Return the [X, Y] coordinate for the center point of the cell that contains the specified text.  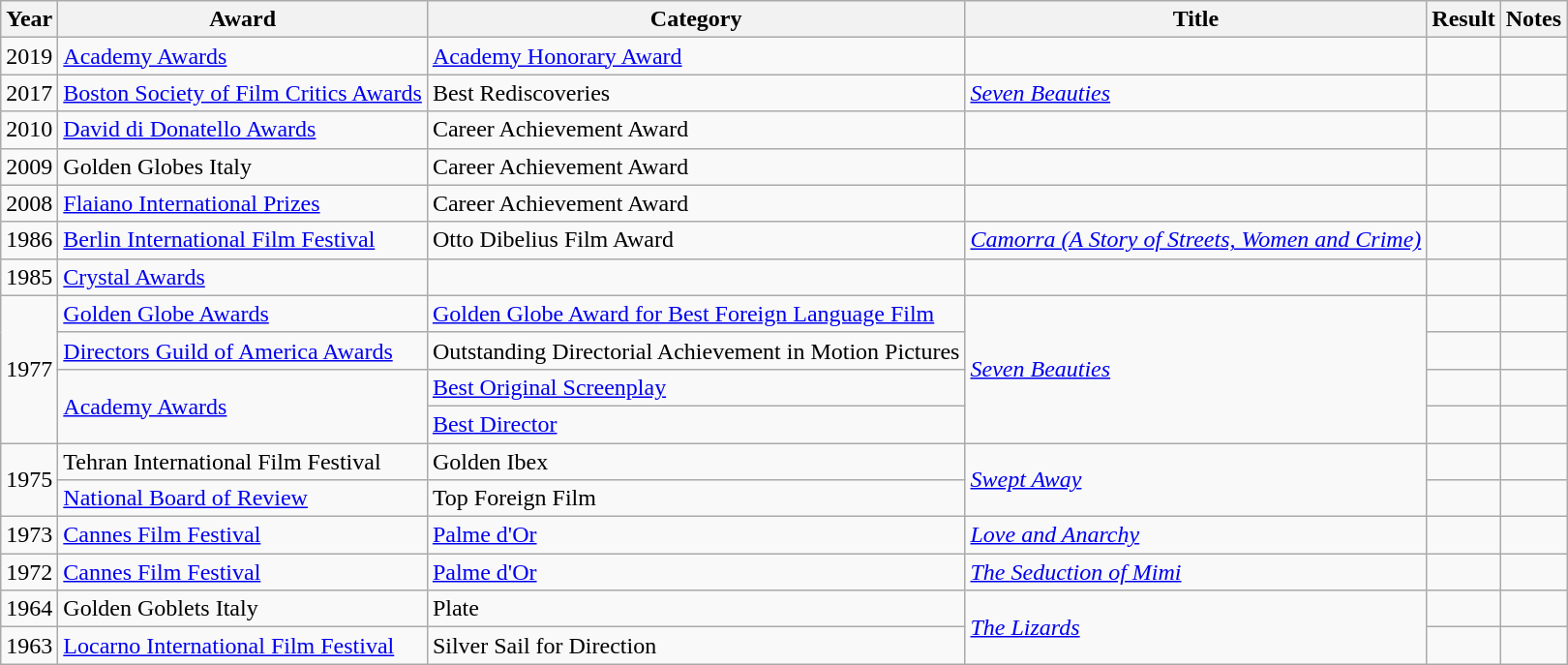
Swept Away [1196, 480]
1973 [29, 535]
Best Original Screenplay [696, 387]
1985 [29, 277]
Academy Honorary Award [696, 56]
Golden Globes Italy [243, 166]
Silver Sail for Direction [696, 646]
Crystal Awards [243, 277]
Category [696, 19]
1963 [29, 646]
1975 [29, 480]
Notes [1533, 19]
Result [1463, 19]
1986 [29, 240]
2019 [29, 56]
Love and Anarchy [1196, 535]
Golden Goblets Italy [243, 609]
Plate [696, 609]
Top Foreign Film [696, 499]
Golden Globe Awards [243, 314]
David di Donatello Awards [243, 130]
2010 [29, 130]
Directors Guild of America Awards [243, 350]
The Lizards [1196, 627]
Year [29, 19]
2009 [29, 166]
Otto Dibelius Film Award [696, 240]
Flaiano International Prizes [243, 203]
Best Rediscoveries [696, 93]
Golden Globe Award for Best Foreign Language Film [696, 314]
Locarno International Film Festival [243, 646]
Title [1196, 19]
2017 [29, 93]
Best Director [696, 424]
Outstanding Directorial Achievement in Motion Pictures [696, 350]
National Board of Review [243, 499]
Camorra (A Story of Streets, Women and Crime) [1196, 240]
1964 [29, 609]
Golden Ibex [696, 462]
1977 [29, 369]
2008 [29, 203]
Award [243, 19]
The Seduction of Mimi [1196, 572]
Boston Society of Film Critics Awards [243, 93]
Berlin International Film Festival [243, 240]
1972 [29, 572]
Tehran International Film Festival [243, 462]
